Provide the (X, Y) coordinate of the cell's center where the given text is located.  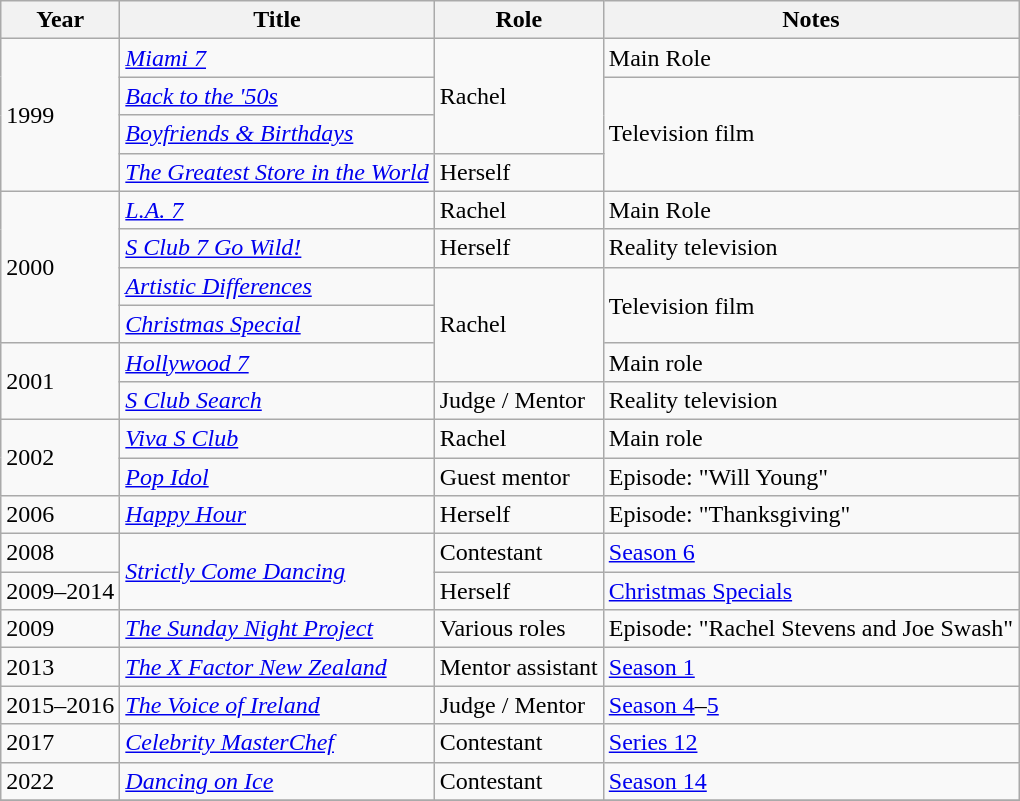
2008 (60, 553)
Artistic Differences (277, 286)
S Club Search (277, 400)
Episode: "Will Young" (810, 477)
Season 1 (810, 667)
Dancing on Ice (277, 781)
2002 (60, 457)
2015–2016 (60, 705)
Strictly Come Dancing (277, 572)
L.A. 7 (277, 210)
The Greatest Store in the World (277, 172)
Notes (810, 20)
2017 (60, 743)
Christmas Specials (810, 591)
2013 (60, 667)
The Voice of Ireland (277, 705)
Pop Idol (277, 477)
Season 14 (810, 781)
1999 (60, 115)
Various roles (518, 629)
2009 (60, 629)
Episode: "Rachel Stevens and Joe Swash" (810, 629)
2001 (60, 381)
Episode: "Thanksgiving" (810, 515)
2009–2014 (60, 591)
Christmas Special (277, 324)
Title (277, 20)
Back to the '50s (277, 96)
Celebrity MasterChef (277, 743)
The Sunday Night Project (277, 629)
Hollywood 7 (277, 362)
2000 (60, 267)
Guest mentor (518, 477)
Series 12 (810, 743)
2022 (60, 781)
Boyfriends & Birthdays (277, 134)
Mentor assistant (518, 667)
The X Factor New Zealand (277, 667)
Year (60, 20)
Season 6 (810, 553)
2006 (60, 515)
Miami 7 (277, 58)
Viva S Club (277, 438)
S Club 7 Go Wild! (277, 248)
Happy Hour (277, 515)
Role (518, 20)
Season 4–5 (810, 705)
